Locate the cell with the specified text and output its (x, y) center coordinate. 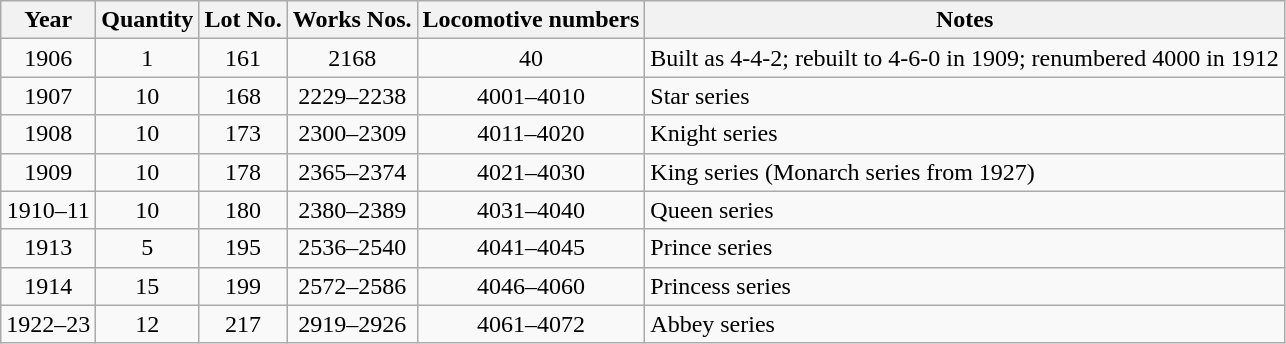
12 (148, 324)
5 (148, 248)
Lot No. (243, 20)
Built as 4-4-2; rebuilt to 4-6-0 in 1909; renumbered 4000 in 1912 (965, 58)
178 (243, 172)
Year (48, 20)
1908 (48, 134)
1909 (48, 172)
1907 (48, 96)
Princess series (965, 286)
168 (243, 96)
15 (148, 286)
2380–2389 (352, 210)
4061–4072 (531, 324)
Quantity (148, 20)
2919–2926 (352, 324)
Prince series (965, 248)
4041–4045 (531, 248)
4031–4040 (531, 210)
2229–2238 (352, 96)
Locomotive numbers (531, 20)
4001–4010 (531, 96)
King series (Monarch series from 1927) (965, 172)
2572–2586 (352, 286)
1906 (48, 58)
217 (243, 324)
1910–11 (48, 210)
4046–4060 (531, 286)
1922–23 (48, 324)
Star series (965, 96)
199 (243, 286)
Abbey series (965, 324)
180 (243, 210)
Works Nos. (352, 20)
2536–2540 (352, 248)
2300–2309 (352, 134)
Knight series (965, 134)
2168 (352, 58)
1913 (48, 248)
Notes (965, 20)
1 (148, 58)
40 (531, 58)
195 (243, 248)
Queen series (965, 210)
2365–2374 (352, 172)
161 (243, 58)
1914 (48, 286)
4021–4030 (531, 172)
4011–4020 (531, 134)
173 (243, 134)
